Provide the [x, y] coordinate of the cell's center where the given text is located.  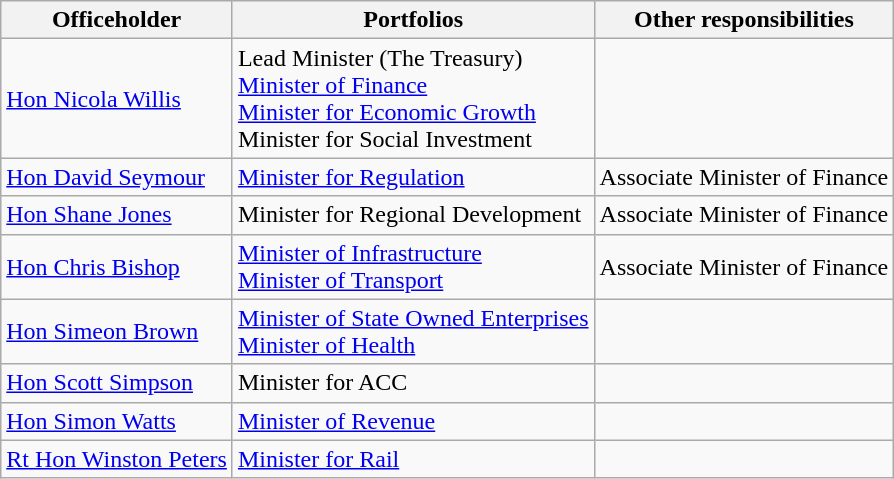
Hon Nicola Willis [117, 98]
Portfolios [413, 20]
Hon Shane Jones [117, 215]
Hon Scott Simpson [117, 383]
Hon David Seymour [117, 177]
Other responsibilities [744, 20]
Hon Simeon Brown [117, 332]
Hon Chris Bishop [117, 266]
Minister for ACC [413, 383]
Minister for Regional Development [413, 215]
Hon Simon Watts [117, 421]
Officeholder [117, 20]
Minister of InfrastructureMinister of Transport [413, 266]
Minister for Regulation [413, 177]
Lead Minister (The Treasury)Minister of FinanceMinister for Economic GrowthMinister for Social Investment [413, 98]
Rt Hon Winston Peters [117, 459]
Minister of Revenue [413, 421]
Minister for Rail [413, 459]
Minister of State Owned EnterprisesMinister of Health [413, 332]
